From the cell containing the given text, extract its center point as (X, Y) coordinate. 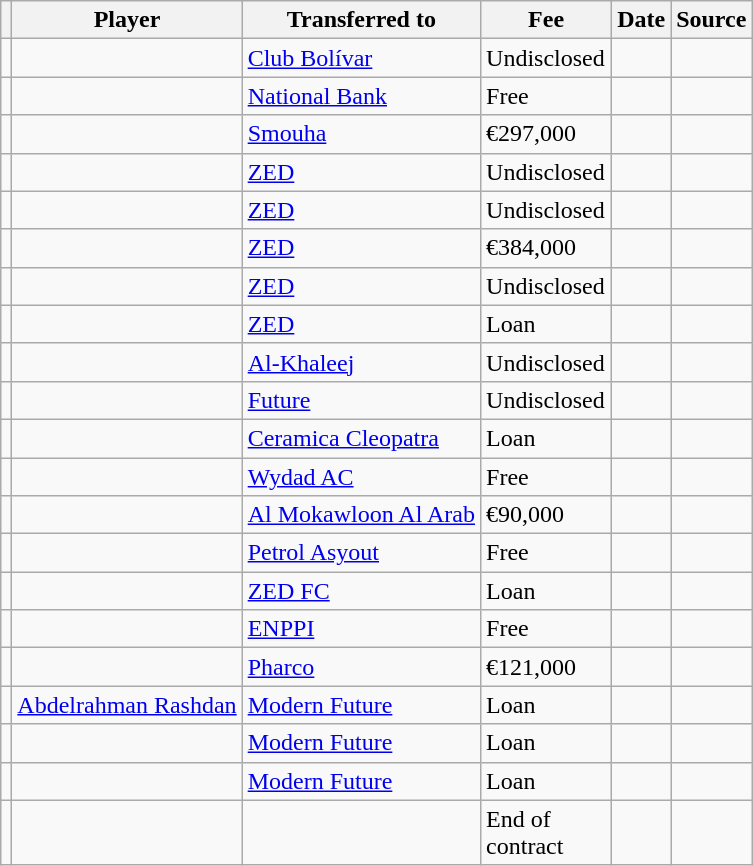
Al-Khaleej (361, 362)
Date (642, 20)
Player (127, 20)
€384,000 (546, 248)
Future (361, 400)
Club Bolívar (361, 58)
€297,000 (546, 134)
End of contract (546, 832)
Pharco (361, 667)
€121,000 (546, 667)
Transferred to (361, 20)
Abdelrahman Rashdan (127, 705)
National Bank (361, 96)
Al Mokawloon Al Arab (361, 515)
Ceramica Cleopatra (361, 438)
ENPPI (361, 629)
€90,000 (546, 515)
Petrol Asyout (361, 553)
Fee (546, 20)
ZED FC (361, 591)
Smouha (361, 134)
Source (712, 20)
Wydad AC (361, 477)
